From the cell containing the given text, extract its center point as [X, Y] coordinate. 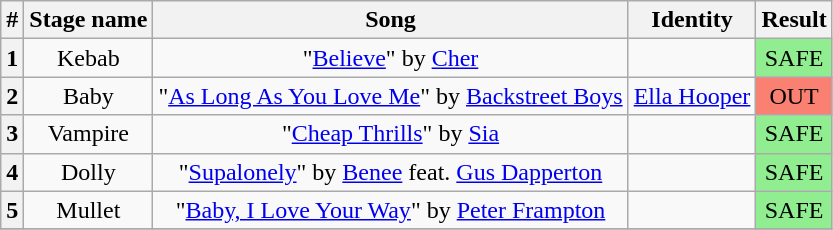
4 [12, 172]
Mullet [88, 210]
"Cheap Thrills" by Sia [390, 134]
"As Long As You Love Me" by Backstreet Boys [390, 96]
Song [390, 20]
1 [12, 58]
"Believe" by Cher [390, 58]
OUT [794, 96]
Kebab [88, 58]
Vampire [88, 134]
Dolly [88, 172]
Stage name [88, 20]
Baby [88, 96]
"Supalonely" by Benee feat. Gus Dapperton [390, 172]
# [12, 20]
"Baby, I Love Your Way" by Peter Frampton [390, 210]
5 [12, 210]
2 [12, 96]
3 [12, 134]
Ella Hooper [692, 96]
Result [794, 20]
Identity [692, 20]
